From the cell containing the given text, extract its center point as (x, y) coordinate. 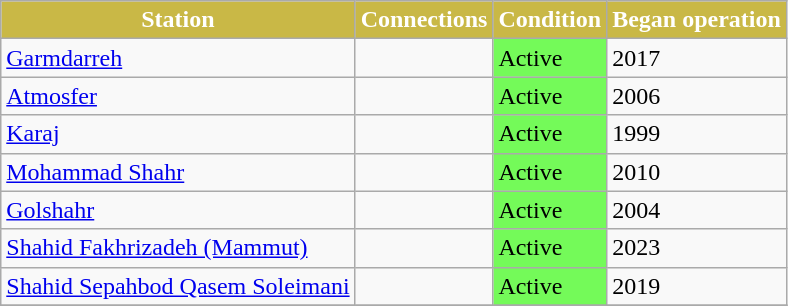
Karaj (178, 134)
2019 (697, 286)
Shahid Sepahbod Qasem Soleimani (178, 286)
Began operation (697, 20)
2023 (697, 248)
Shahid Fakhrizadeh (Mammut) (178, 248)
Station (178, 20)
Atmosfer (178, 96)
Condition (550, 20)
2010 (697, 172)
1999 (697, 134)
Golshahr (178, 210)
2006 (697, 96)
2004 (697, 210)
2017 (697, 58)
Mohammad Shahr (178, 172)
Connections (424, 20)
Garmdarreh (178, 58)
